Search for the cell housing the specified text and yield its (x, y) center coordinate. 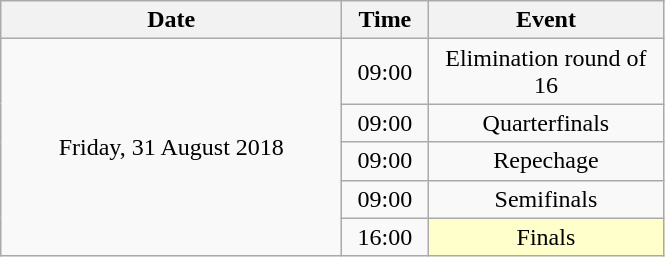
Quarterfinals (546, 123)
Repechage (546, 161)
Date (172, 20)
16:00 (385, 237)
Elimination round of 16 (546, 72)
Finals (546, 237)
Event (546, 20)
Semifinals (546, 199)
Time (385, 20)
Friday, 31 August 2018 (172, 148)
